From the cell containing the given text, extract its center point as [x, y] coordinate. 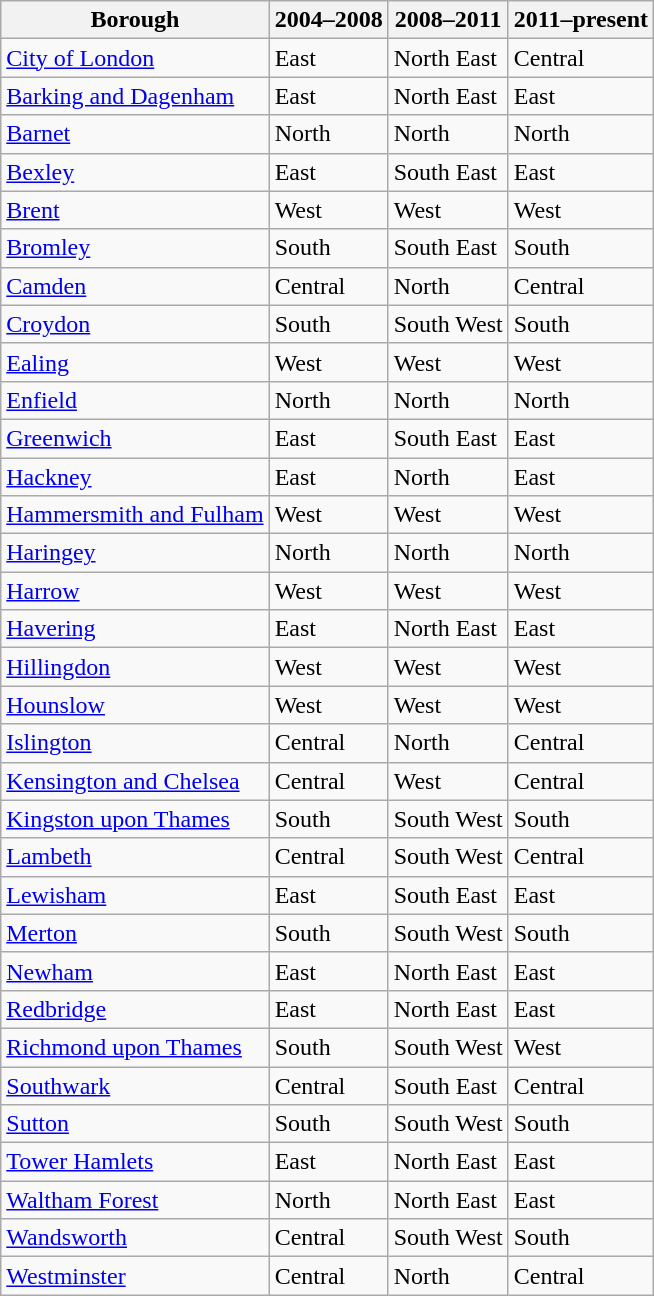
Newham [135, 971]
Haringey [135, 553]
Hillingdon [135, 667]
Redbridge [135, 1009]
Sutton [135, 1124]
Waltham Forest [135, 1200]
2004–2008 [328, 20]
Bexley [135, 172]
Bromley [135, 248]
Wandsworth [135, 1238]
Enfield [135, 400]
Borough [135, 20]
2011–present [580, 20]
Hackney [135, 477]
Brent [135, 210]
Kingston upon Thames [135, 819]
Ealing [135, 362]
Harrow [135, 591]
Richmond upon Thames [135, 1047]
Croydon [135, 324]
Lambeth [135, 857]
Westminster [135, 1276]
Islington [135, 743]
Havering [135, 629]
Lewisham [135, 895]
Hammersmith and Fulham [135, 515]
Merton [135, 933]
City of London [135, 58]
Greenwich [135, 438]
2008–2011 [448, 20]
Hounslow [135, 705]
Kensington and Chelsea [135, 781]
Southwark [135, 1085]
Barking and Dagenham [135, 96]
Tower Hamlets [135, 1162]
Barnet [135, 134]
Camden [135, 286]
